Find where the given text appears and provide that cell's center as (x, y) coordinate. 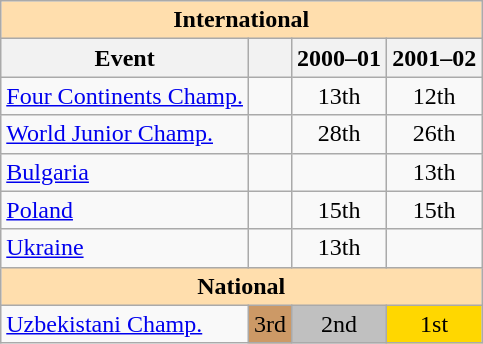
2nd (340, 324)
12th (434, 96)
3rd (270, 324)
Four Continents Champ. (125, 96)
28th (340, 134)
Poland (125, 210)
26th (434, 134)
World Junior Champ. (125, 134)
1st (434, 324)
Event (125, 58)
Bulgaria (125, 172)
Ukraine (125, 248)
2001–02 (434, 58)
Uzbekistani Champ. (125, 324)
International (242, 20)
National (242, 286)
2000–01 (340, 58)
